Identify which cell holds the provided text, then report its (X, Y) central coordinate. 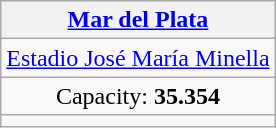
Capacity: 35.354 (138, 96)
Estadio José María Minella (138, 58)
Mar del Plata (138, 20)
